Extract the (X, Y) coordinate from the center of the cell holding the provided text.  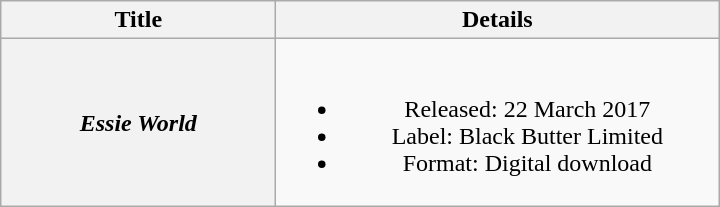
Essie World (138, 122)
Released: 22 March 2017Label: Black Butter LimitedFormat: Digital download (498, 122)
Details (498, 20)
Title (138, 20)
